Locate the cell with the specified text and output its (x, y) center coordinate. 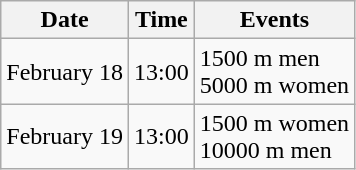
1500 m women10000 m men (274, 136)
February 18 (65, 72)
Events (274, 20)
Date (65, 20)
Time (161, 20)
1500 m men5000 m women (274, 72)
February 19 (65, 136)
